Search for the cell housing the specified text and yield its (X, Y) center coordinate. 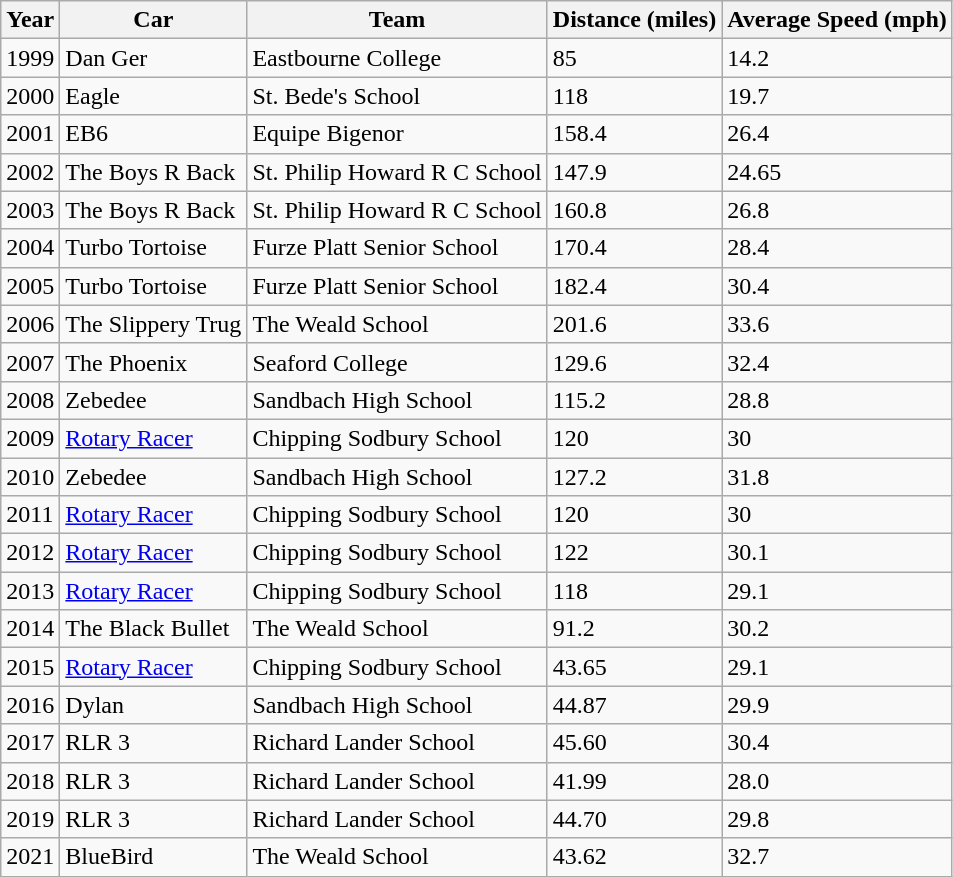
30.1 (838, 553)
2018 (30, 781)
2012 (30, 553)
31.8 (838, 477)
2015 (30, 667)
28.4 (838, 248)
19.7 (838, 96)
Average Speed (mph) (838, 20)
Equipe Bigenor (397, 134)
2016 (30, 705)
147.9 (634, 172)
EB6 (154, 134)
2009 (30, 438)
43.62 (634, 857)
2000 (30, 96)
Distance (miles) (634, 20)
182.4 (634, 286)
26.8 (838, 210)
32.4 (838, 362)
2004 (30, 248)
41.99 (634, 781)
14.2 (838, 58)
Eagle (154, 96)
Car (154, 20)
Eastbourne College (397, 58)
30.2 (838, 629)
The Phoenix (154, 362)
The Slippery Trug (154, 324)
2005 (30, 286)
45.60 (634, 743)
2017 (30, 743)
129.6 (634, 362)
The Black Bullet (154, 629)
85 (634, 58)
201.6 (634, 324)
Seaford College (397, 362)
1999 (30, 58)
Team (397, 20)
2014 (30, 629)
2013 (30, 591)
33.6 (838, 324)
2021 (30, 857)
2007 (30, 362)
Dan Ger (154, 58)
43.65 (634, 667)
44.70 (634, 819)
160.8 (634, 210)
158.4 (634, 134)
St. Bede's School (397, 96)
29.8 (838, 819)
28.0 (838, 781)
Dylan (154, 705)
2003 (30, 210)
2011 (30, 515)
29.9 (838, 705)
2010 (30, 477)
122 (634, 553)
44.87 (634, 705)
28.8 (838, 400)
24.65 (838, 172)
2019 (30, 819)
115.2 (634, 400)
26.4 (838, 134)
2002 (30, 172)
2008 (30, 400)
2001 (30, 134)
32.7 (838, 857)
BlueBird (154, 857)
127.2 (634, 477)
170.4 (634, 248)
2006 (30, 324)
Year (30, 20)
91.2 (634, 629)
